Extract the (X, Y) coordinate from the center of the cell holding the provided text.  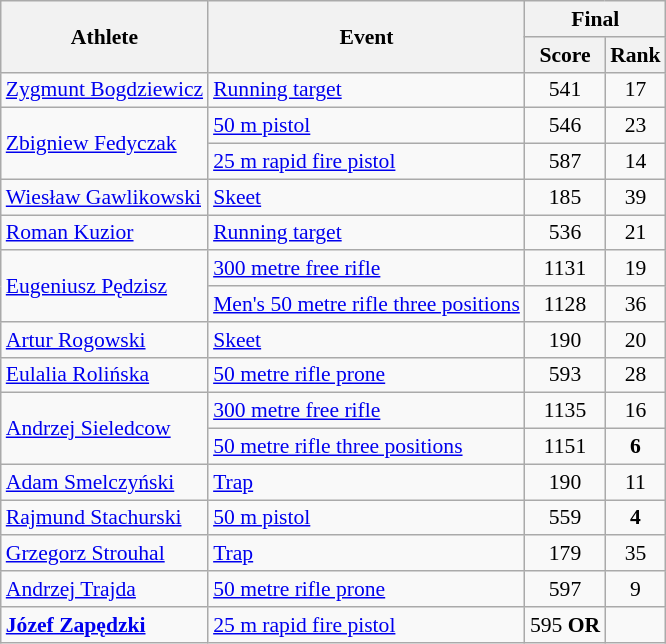
Eugeniusz Pędzisz (104, 286)
17 (636, 90)
14 (636, 162)
Artur Rogowski (104, 340)
11 (636, 482)
23 (636, 126)
Rank (636, 55)
Event (366, 36)
1128 (565, 304)
16 (636, 411)
9 (636, 589)
6 (636, 447)
21 (636, 233)
597 (565, 589)
587 (565, 162)
Józef Zapędzki (104, 625)
Final (596, 19)
4 (636, 518)
Wiesław Gawlikowski (104, 197)
Eulalia Rolińska (104, 375)
Athlete (104, 36)
Score (565, 55)
Andrzej Sieledcow (104, 428)
Zbigniew Fedyczak (104, 144)
593 (565, 375)
Roman Kuzior (104, 233)
559 (565, 518)
39 (636, 197)
20 (636, 340)
50 metre rifle three positions (366, 447)
Grzegorz Strouhal (104, 554)
19 (636, 269)
35 (636, 554)
28 (636, 375)
179 (565, 554)
Rajmund Stachurski (104, 518)
185 (565, 197)
541 (565, 90)
1131 (565, 269)
Adam Smelczyński (104, 482)
536 (565, 233)
546 (565, 126)
Men's 50 metre rifle three positions (366, 304)
595 OR (565, 625)
1135 (565, 411)
Andrzej Trajda (104, 589)
36 (636, 304)
1151 (565, 447)
Zygmunt Bogdziewicz (104, 90)
